Return the (x, y) coordinate for the center point of the cell that contains the specified text.  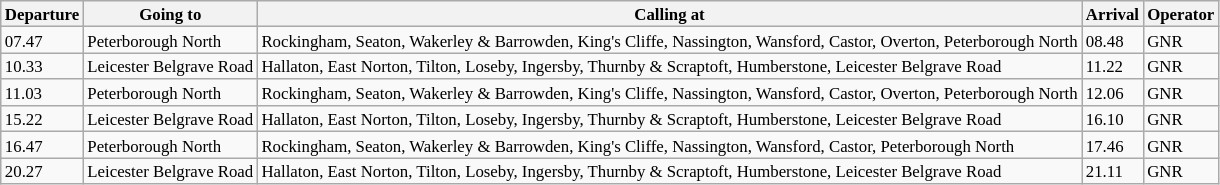
12.06 (1112, 93)
Departure (42, 14)
07.47 (42, 40)
Arrival (1112, 14)
20.27 (42, 171)
11.03 (42, 93)
Going to (170, 14)
16.47 (42, 145)
15.22 (42, 119)
08.48 (1112, 40)
17.46 (1112, 145)
10.33 (42, 66)
16.10 (1112, 119)
Rockingham, Seaton, Wakerley & Barrowden, King's Cliffe, Nassington, Wansford, Castor, Peterborough North (669, 145)
21.11 (1112, 171)
11.22 (1112, 66)
Operator (1180, 14)
Calling at (669, 14)
